Determine the (X, Y) coordinate at the center of the cell enclosing the given text.  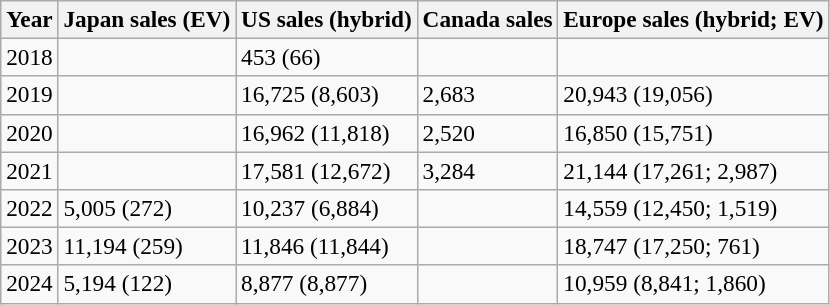
2021 (30, 170)
14,559 (12,450; 1,519) (694, 208)
17,581 (12,672) (327, 170)
2,683 (488, 95)
5,005 (272) (147, 208)
10,237 (6,884) (327, 208)
Canada sales (488, 19)
16,962 (11,818) (327, 133)
2018 (30, 57)
3,284 (488, 170)
Japan sales (EV) (147, 19)
16,725 (8,603) (327, 95)
11,194 (259) (147, 246)
8,877 (8,877) (327, 284)
2020 (30, 133)
453 (66) (327, 57)
Europe sales (hybrid; EV) (694, 19)
2023 (30, 246)
2019 (30, 95)
2024 (30, 284)
21,144 (17,261; 2,987) (694, 170)
US sales (hybrid) (327, 19)
Year (30, 19)
2,520 (488, 133)
18,747 (17,250; 761) (694, 246)
16,850 (15,751) (694, 133)
2022 (30, 208)
5,194 (122) (147, 284)
11,846 (11,844) (327, 246)
20,943 (19,056) (694, 95)
10,959 (8,841; 1,860) (694, 284)
